Determine the [x, y] coordinate at the center of the cell enclosing the given text.  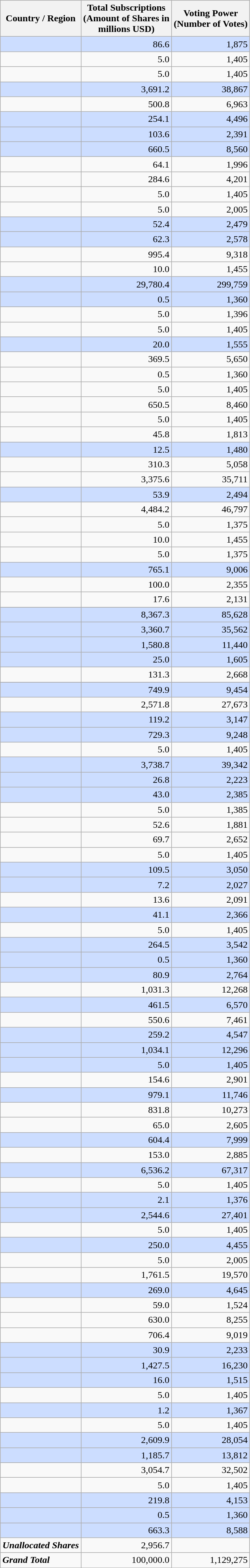
100.0 [126, 584]
2,027 [211, 885]
109.5 [126, 870]
2,605 [211, 1125]
604.4 [126, 1140]
1.2 [126, 1410]
2,131 [211, 599]
45.8 [126, 434]
7.2 [126, 885]
8,367.3 [126, 614]
663.3 [126, 1530]
4,201 [211, 179]
103.6 [126, 134]
62.3 [126, 239]
17.6 [126, 599]
65.0 [126, 1125]
1,996 [211, 164]
729.3 [126, 735]
20.0 [126, 344]
1,875 [211, 44]
13.6 [126, 900]
2.1 [126, 1200]
1,427.5 [126, 1365]
8,460 [211, 404]
995.4 [126, 254]
52.6 [126, 825]
1,385 [211, 810]
2,391 [211, 134]
630.0 [126, 1320]
5,058 [211, 465]
6,570 [211, 1005]
8,255 [211, 1320]
26.8 [126, 780]
749.9 [126, 690]
3,691.2 [126, 89]
1,761.5 [126, 1275]
2,578 [211, 239]
1,524 [211, 1305]
1,129,275 [211, 1560]
6,963 [211, 104]
765.1 [126, 569]
11,746 [211, 1095]
264.5 [126, 945]
64.1 [126, 164]
310.3 [126, 465]
46,797 [211, 510]
2,223 [211, 780]
Total Subscriptions(Amount of Shares in millions USD) [126, 19]
2,091 [211, 900]
39,342 [211, 765]
1,185.7 [126, 1455]
4,645 [211, 1290]
53.9 [126, 495]
52.4 [126, 224]
9,248 [211, 735]
131.3 [126, 674]
831.8 [126, 1110]
3,375.6 [126, 480]
1,031.3 [126, 990]
1,881 [211, 825]
Voting Power(Number of Votes) [211, 19]
2,609.9 [126, 1440]
28,054 [211, 1440]
979.1 [126, 1095]
25.0 [126, 659]
16,230 [211, 1365]
8,588 [211, 1530]
9,019 [211, 1335]
3,542 [211, 945]
69.7 [126, 840]
38,867 [211, 89]
3,147 [211, 720]
2,544.6 [126, 1215]
86.6 [126, 44]
9,454 [211, 690]
299,759 [211, 284]
1,515 [211, 1380]
250.0 [126, 1245]
9,318 [211, 254]
27,673 [211, 705]
650.5 [126, 404]
1,376 [211, 1200]
8,560 [211, 149]
254.1 [126, 119]
1,396 [211, 314]
2,355 [211, 584]
11,440 [211, 644]
1,580.8 [126, 644]
2,571.8 [126, 705]
3,054.7 [126, 1470]
119.2 [126, 720]
35,562 [211, 629]
12,268 [211, 990]
2,479 [211, 224]
3,738.7 [126, 765]
4,153 [211, 1500]
153.0 [126, 1155]
13,812 [211, 1455]
85,628 [211, 614]
4,547 [211, 1035]
1,605 [211, 659]
16.0 [126, 1380]
2,668 [211, 674]
19,570 [211, 1275]
2,764 [211, 975]
550.6 [126, 1020]
Grand Total [41, 1560]
41.1 [126, 915]
4,455 [211, 1245]
10,273 [211, 1110]
6,536.2 [126, 1170]
1,555 [211, 344]
5,650 [211, 359]
1,813 [211, 434]
4,484.2 [126, 510]
27,401 [211, 1215]
269.0 [126, 1290]
43.0 [126, 795]
219.8 [126, 1500]
12.5 [126, 449]
2,233 [211, 1350]
369.5 [126, 359]
284.6 [126, 179]
35,711 [211, 480]
Country / Region [41, 19]
29,780.4 [126, 284]
4,496 [211, 119]
706.4 [126, 1335]
2,901 [211, 1080]
461.5 [126, 1005]
3,360.7 [126, 629]
2,385 [211, 795]
30.9 [126, 1350]
2,652 [211, 840]
660.5 [126, 149]
3,050 [211, 870]
1,367 [211, 1410]
2,494 [211, 495]
2,366 [211, 915]
500.8 [126, 104]
9,006 [211, 569]
59.0 [126, 1305]
7,999 [211, 1140]
2,956.7 [126, 1545]
100,000.0 [126, 1560]
1,034.1 [126, 1050]
7,461 [211, 1020]
259.2 [126, 1035]
154.6 [126, 1080]
1,480 [211, 449]
2,885 [211, 1155]
80.9 [126, 975]
32,502 [211, 1470]
67,317 [211, 1170]
Unallocated Shares [41, 1545]
12,296 [211, 1050]
